Determine the (X, Y) coordinate at the center of the cell enclosing the given text.  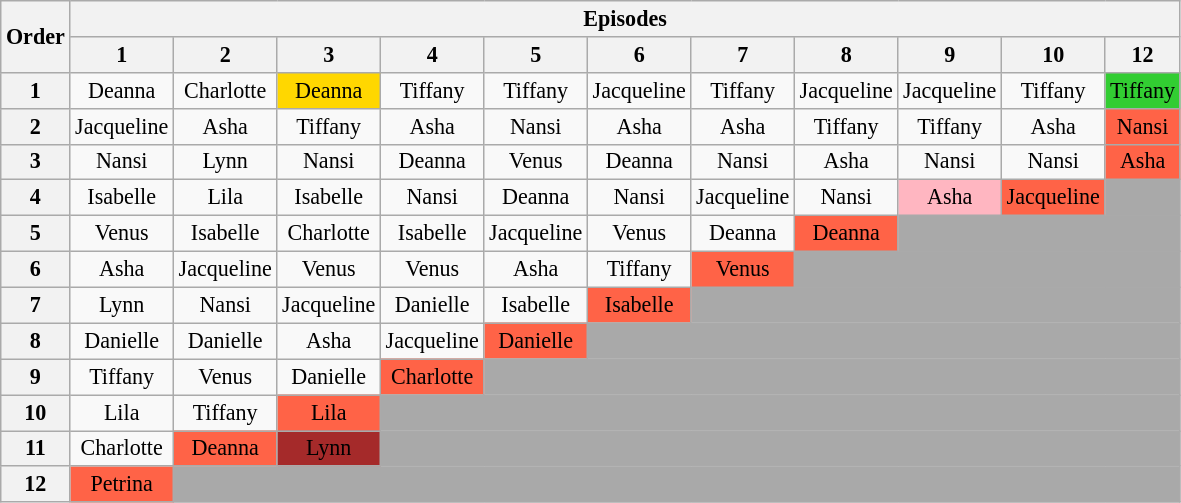
Episodes (625, 18)
11 (36, 448)
Petrina (122, 484)
Order (36, 36)
